Determine the (x, y) coordinate at the center of the cell enclosing the given text.  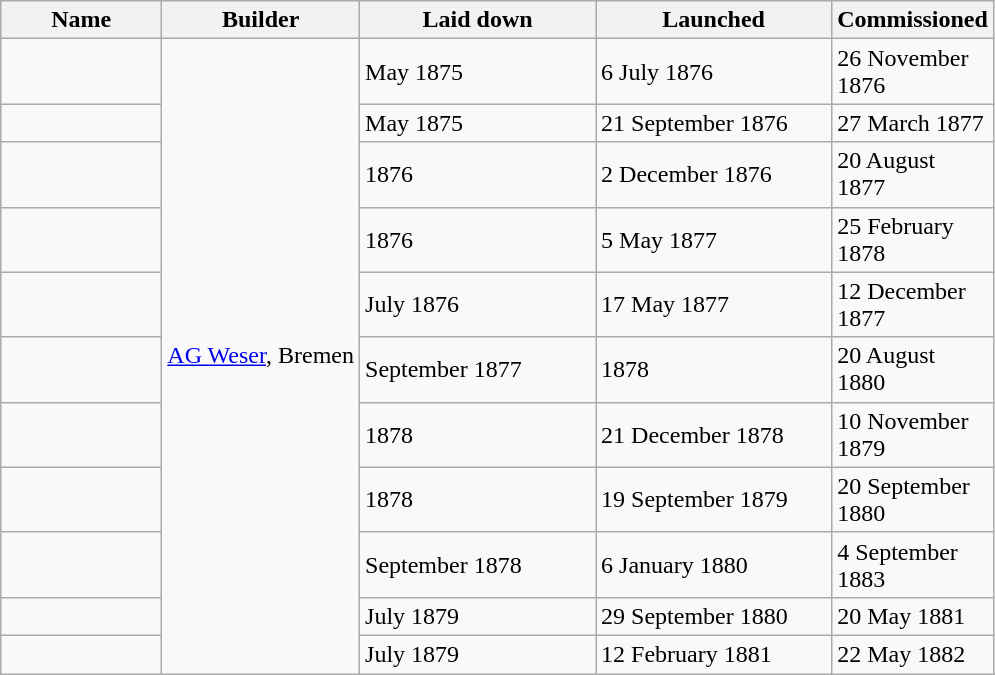
Name (82, 20)
20 August 1877 (913, 174)
Commissioned (913, 20)
19 September 1879 (714, 500)
21 December 1878 (714, 434)
July 1876 (478, 304)
Launched (714, 20)
20 September 1880 (913, 500)
6 January 1880 (714, 564)
26 November 1876 (913, 72)
AG Weser, Bremen (261, 356)
12 February 1881 (714, 654)
12 December 1877 (913, 304)
September 1878 (478, 564)
20 August 1880 (913, 370)
Builder (261, 20)
Laid down (478, 20)
27 March 1877 (913, 123)
2 December 1876 (714, 174)
29 September 1880 (714, 616)
25 February 1878 (913, 240)
17 May 1877 (714, 304)
20 May 1881 (913, 616)
September 1877 (478, 370)
6 July 1876 (714, 72)
5 May 1877 (714, 240)
10 November 1879 (913, 434)
21 September 1876 (714, 123)
4 September 1883 (913, 564)
22 May 1882 (913, 654)
